Pinpoint the cell where the given text exists, returning its (x, y) midpoint coordinate. 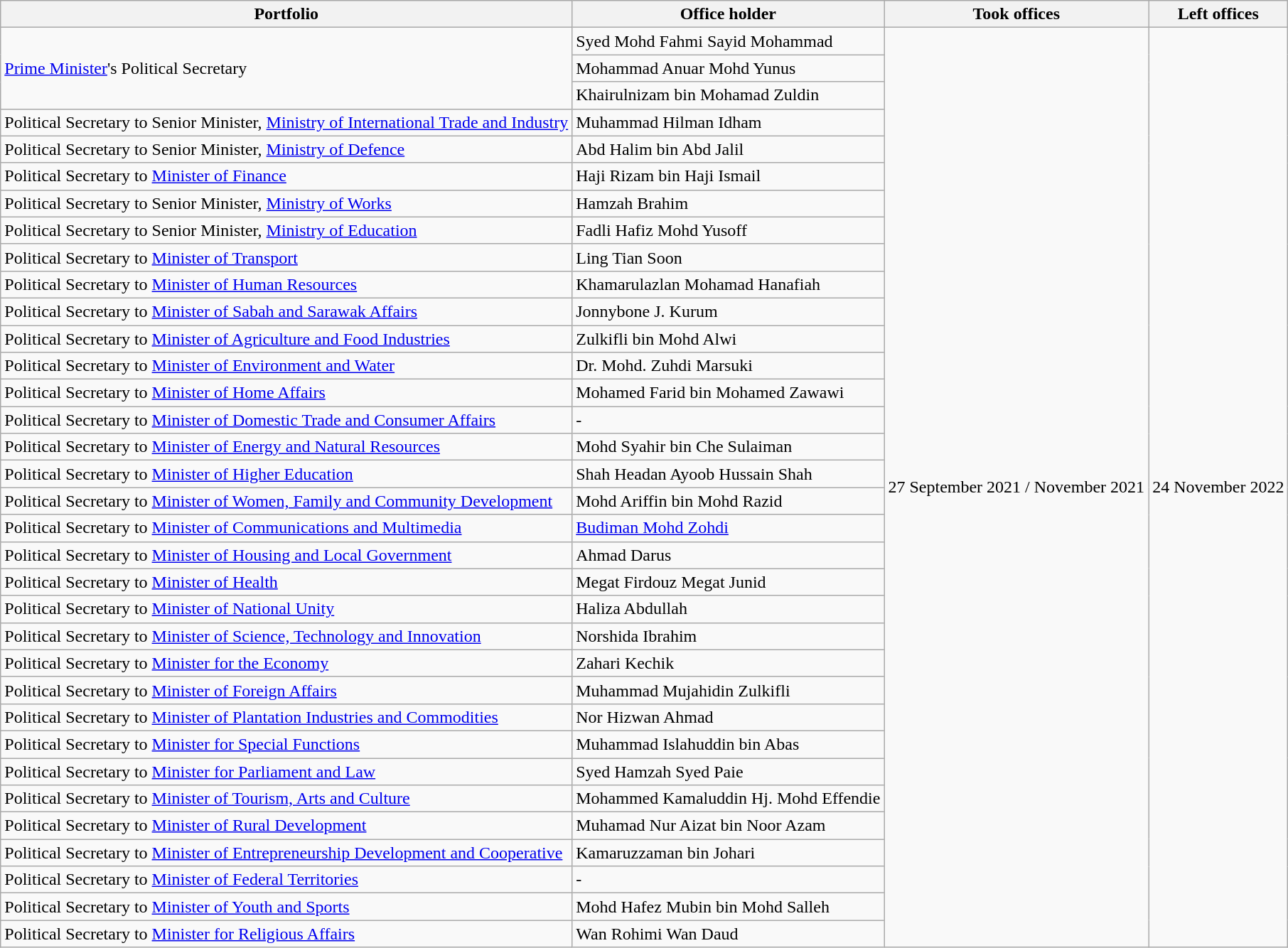
Syed Hamzah Syed Paie (728, 771)
Political Secretary to Minister of Home Affairs (286, 393)
Political Secretary to Minister of Domestic Trade and Consumer Affairs (286, 420)
Political Secretary to Senior Minister, Ministry of Education (286, 230)
Ling Tian Soon (728, 257)
24 November 2022 (1218, 488)
Haji Rizam bin Haji Ismail (728, 176)
Took offices (1016, 14)
Abd Halim bin Abd Jalil (728, 149)
Mohd Ariffin bin Mohd Razid (728, 501)
Political Secretary to Senior Minister, Ministry of International Trade and Industry (286, 122)
Political Secretary to Minister for Parliament and Law (286, 771)
Political Secretary to Minister of Housing and Local Government (286, 555)
Political Secretary to Minister of Finance (286, 176)
Muhamad Nur Aizat bin Noor Azam (728, 826)
Political Secretary to Minister for the Economy (286, 663)
Political Secretary to Minister of Human Resources (286, 284)
Muhammad Mujahidin Zulkifli (728, 690)
Prime Minister's Political Secretary (286, 68)
Muhammad Islahuddin bin Abas (728, 744)
Political Secretary to Minister of Tourism, Arts and Culture (286, 799)
Hamzah Brahim (728, 203)
Mohd Syahir bin Che Sulaiman (728, 447)
Political Secretary to Senior Minister, Ministry of Defence (286, 149)
Megat Firdouz Megat Junid (728, 582)
Mohammad Anuar Mohd Yunus (728, 68)
27 September 2021 / November 2021 (1016, 488)
Political Secretary to Senior Minister, Ministry of Works (286, 203)
Political Secretary to Minister for Special Functions (286, 744)
Syed Mohd Fahmi Sayid Mohammad (728, 41)
Zulkifli bin Mohd Alwi (728, 339)
Muhammad Hilman Idham (728, 122)
Political Secretary to Minister of Science, Technology and Innovation (286, 636)
Political Secretary to Minister of Federal Territories (286, 880)
Political Secretary to Minister of Transport (286, 257)
Fadli Hafiz Mohd Yusoff (728, 230)
Political Secretary to Minister of Foreign Affairs (286, 690)
Portfolio (286, 14)
Political Secretary to Minister of Women, Family and Community Development (286, 501)
Political Secretary to Minister of Rural Development (286, 826)
Political Secretary to Minister of Communications and Multimedia (286, 528)
Political Secretary to Minister of Energy and Natural Resources (286, 447)
Dr. Mohd. Zuhdi Marsuki (728, 366)
Political Secretary to Minister of Agriculture and Food Industries (286, 339)
Shah Headan Ayoob Hussain Shah (728, 474)
Political Secretary to Minister of Environment and Water (286, 366)
Political Secretary to Minister of Plantation Industries and Commodities (286, 717)
Political Secretary to Minister of Youth and Sports (286, 907)
Nor Hizwan Ahmad (728, 717)
Haliza Abdullah (728, 609)
Norshida Ibrahim (728, 636)
Ahmad Darus (728, 555)
Kamaruzzaman bin Johari (728, 853)
Zahari Kechik (728, 663)
Office holder (728, 14)
Jonnybone J. Kurum (728, 311)
Mohammed Kamaluddin Hj. Mohd Effendie (728, 799)
Political Secretary to Minister of Entrepreneurship Development and Cooperative (286, 853)
Political Secretary to Minister of Health (286, 582)
Khamarulazlan Mohamad Hanafiah (728, 284)
Mohamed Farid bin Mohamed Zawawi (728, 393)
Political Secretary to Minister of Higher Education (286, 474)
Political Secretary to Minister of Sabah and Sarawak Affairs (286, 311)
Left offices (1218, 14)
Political Secretary to Minister of National Unity (286, 609)
Mohd Hafez Mubin bin Mohd Salleh (728, 907)
Political Secretary to Minister for Religious Affairs (286, 934)
Budiman Mohd Zohdi (728, 528)
Khairulnizam bin Mohamad Zuldin (728, 95)
Wan Rohimi Wan Daud (728, 934)
